Provide the [X, Y] coordinate of the cell's center where the given text is located.  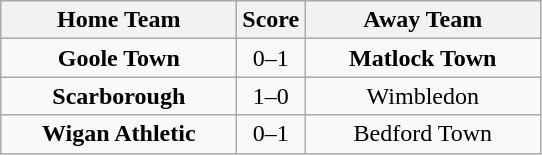
Away Team [423, 20]
Bedford Town [423, 134]
Wimbledon [423, 96]
Goole Town [119, 58]
Wigan Athletic [119, 134]
1–0 [271, 96]
Matlock Town [423, 58]
Score [271, 20]
Home Team [119, 20]
Scarborough [119, 96]
